Capture the cell that displays the provided text and extract its [X, Y] central coordinate. 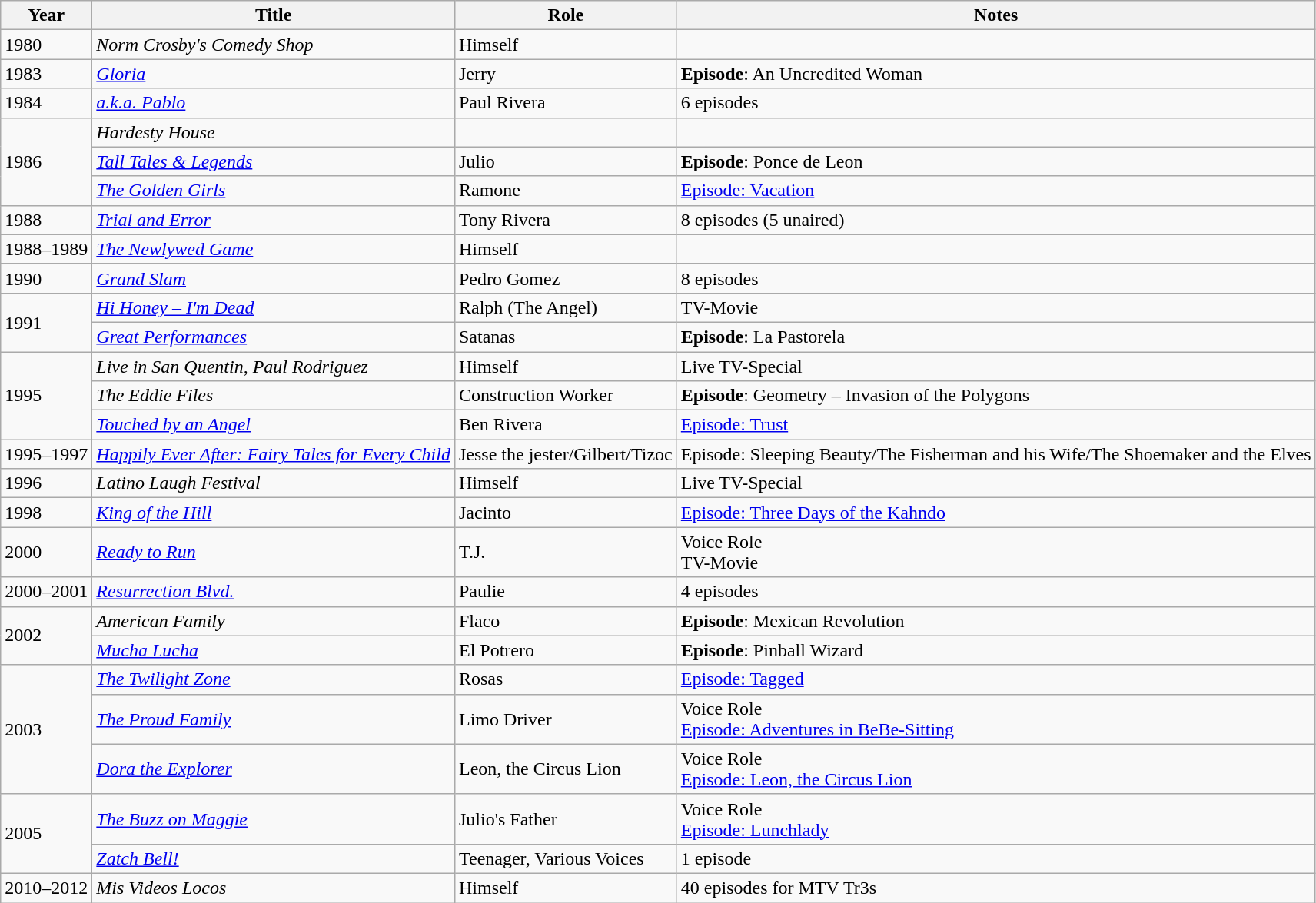
Episode: Three Days of the Kahndo [996, 513]
American Family [274, 621]
Latino Laugh Festival [274, 483]
1995 [46, 396]
Voice RoleEpisode: Leon, the Circus Lion [996, 769]
T.J. [566, 552]
1980 [46, 45]
2010–2012 [46, 888]
Voice RoleEpisode: Adventures in BeBe-Sitting [996, 719]
Episode: Pinball Wizard [996, 650]
6 episodes [996, 103]
1996 [46, 483]
Role [566, 15]
Ben Rivera [566, 425]
2000 [46, 552]
Tall Tales & Legends [274, 161]
Ralph (The Angel) [566, 307]
The Eddie Files [274, 396]
Paul Rivera [566, 103]
Julio's Father [566, 819]
Rosas [566, 679]
Tony Rivera [566, 220]
Jerry [566, 74]
2005 [46, 833]
Happily Ever After: Fairy Tales for Every Child [274, 454]
1995–1997 [46, 454]
1990 [46, 278]
TV-Movie [996, 307]
Episode: Tagged [996, 679]
Title [274, 15]
Episode: An Uncredited Woman [996, 74]
Notes [996, 15]
Episode: Trust [996, 425]
Touched by an Angel [274, 425]
Construction Worker [566, 396]
1998 [46, 513]
The Buzz on Maggie [274, 819]
Paulie [566, 592]
Year [46, 15]
The Twilight Zone [274, 679]
Limo Driver [566, 719]
Norm Crosby's Comedy Shop [274, 45]
1986 [46, 161]
Gloria [274, 74]
40 episodes for MTV Tr3s [996, 888]
Voice RoleTV-Movie [996, 552]
Episode: Geometry – Invasion of the Polygons [996, 396]
Satanas [566, 337]
Voice RoleEpisode: Lunchlady [996, 819]
Mucha Lucha [274, 650]
2000–2001 [46, 592]
Episode: Vacation [996, 191]
The Proud Family [274, 719]
Ready to Run [274, 552]
Dora the Explorer [274, 769]
2003 [46, 729]
1988 [46, 220]
Julio [566, 161]
Jesse the jester/Gilbert/Tizoc [566, 454]
Episode: La Pastorela [996, 337]
Teenager, Various Voices [566, 858]
King of the Hill [274, 513]
Great Performances [274, 337]
8 episodes (5 unaired) [996, 220]
1988–1989 [46, 249]
2002 [46, 636]
Jacinto [566, 513]
1984 [46, 103]
a.k.a. Pablo [274, 103]
Hardesty House [274, 132]
1991 [46, 322]
Episode: Mexican Revolution [996, 621]
Live in San Quentin, Paul Rodriguez [274, 367]
Episode: Sleeping Beauty/The Fisherman and his Wife/The Shoemaker and the Elves [996, 454]
Resurrection Blvd. [274, 592]
Trial and Error [274, 220]
1983 [46, 74]
Episode: Ponce de Leon [996, 161]
Mis Videos Locos [274, 888]
The Golden Girls [274, 191]
Ramone [566, 191]
The Newlywed Game [274, 249]
Hi Honey – I'm Dead [274, 307]
El Potrero [566, 650]
Pedro Gomez [566, 278]
8 episodes [996, 278]
Flaco [566, 621]
Leon, the Circus Lion [566, 769]
1 episode [996, 858]
4 episodes [996, 592]
Grand Slam [274, 278]
Zatch Bell! [274, 858]
